Identify which cell holds the provided text, then report its (x, y) central coordinate. 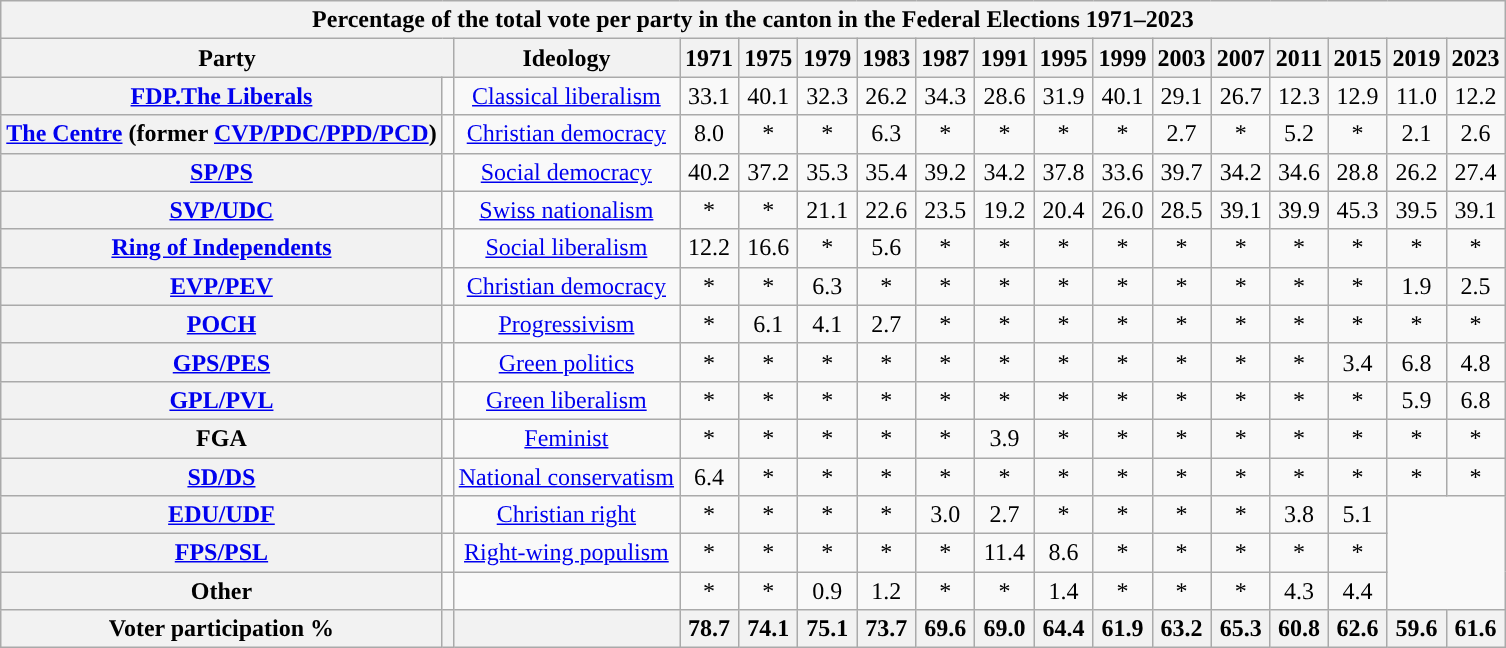
5.2 (1299, 134)
33.1 (710, 96)
33.6 (1122, 172)
28.8 (1358, 172)
Green liberalism (566, 400)
69.0 (1004, 629)
28.6 (1004, 96)
1975 (768, 58)
The Centre (former CVP/PDC/PPD/PCD) (222, 134)
74.1 (768, 629)
Social liberalism (566, 248)
2.1 (1416, 134)
2023 (1476, 58)
POCH (222, 324)
4.8 (1476, 362)
0.9 (828, 591)
37.8 (1064, 172)
69.6 (946, 629)
1983 (886, 58)
40.2 (710, 172)
1987 (946, 58)
60.8 (1299, 629)
Other (222, 591)
FDP.The Liberals (222, 96)
2019 (1416, 58)
3.9 (1004, 438)
SVP/UDC (222, 210)
1.2 (886, 591)
2015 (1358, 58)
Green politics (566, 362)
29.1 (1182, 96)
Ideology (566, 58)
19.2 (1004, 210)
35.4 (886, 172)
2011 (1299, 58)
64.4 (1064, 629)
FPS/PSL (222, 553)
Party (227, 58)
Feminist (566, 438)
5.9 (1416, 400)
2.5 (1476, 286)
8.6 (1064, 553)
28.5 (1182, 210)
Christian right (566, 515)
EVP/PEV (222, 286)
FGA (222, 438)
73.7 (886, 629)
11.0 (1416, 96)
39.9 (1299, 210)
5.1 (1358, 515)
11.4 (1004, 553)
61.6 (1476, 629)
21.1 (828, 210)
20.4 (1064, 210)
SP/PS (222, 172)
2003 (1182, 58)
34.3 (946, 96)
35.3 (828, 172)
Percentage of the total vote per party in the canton in the Federal Elections 1971–2023 (753, 20)
EDU/UDF (222, 515)
2.6 (1476, 134)
National conservatism (566, 477)
45.3 (1358, 210)
61.9 (1122, 629)
1991 (1004, 58)
65.3 (1240, 629)
12.3 (1299, 96)
1.9 (1416, 286)
8.0 (710, 134)
23.5 (946, 210)
26.7 (1240, 96)
3.0 (946, 515)
Classical liberalism (566, 96)
16.6 (768, 248)
1979 (828, 58)
37.2 (768, 172)
Swiss nationalism (566, 210)
12.9 (1358, 96)
Right-wing populism (566, 553)
1.4 (1064, 591)
Social democracy (566, 172)
39.7 (1182, 172)
22.6 (886, 210)
SD/DS (222, 477)
1995 (1064, 58)
34.6 (1299, 172)
Progressivism (566, 324)
27.4 (1476, 172)
GPS/PES (222, 362)
1971 (710, 58)
Ring of Independents (222, 248)
78.7 (710, 629)
6.4 (710, 477)
1999 (1122, 58)
59.6 (1416, 629)
5.6 (886, 248)
39.5 (1416, 210)
GPL/PVL (222, 400)
4.3 (1299, 591)
4.4 (1358, 591)
26.0 (1122, 210)
39.2 (946, 172)
6.1 (768, 324)
4.1 (828, 324)
3.8 (1299, 515)
75.1 (828, 629)
62.6 (1358, 629)
63.2 (1182, 629)
Voter participation % (222, 629)
31.9 (1064, 96)
32.3 (828, 96)
2007 (1240, 58)
3.4 (1358, 362)
